Return [x, y] of the center of cell containing provided text 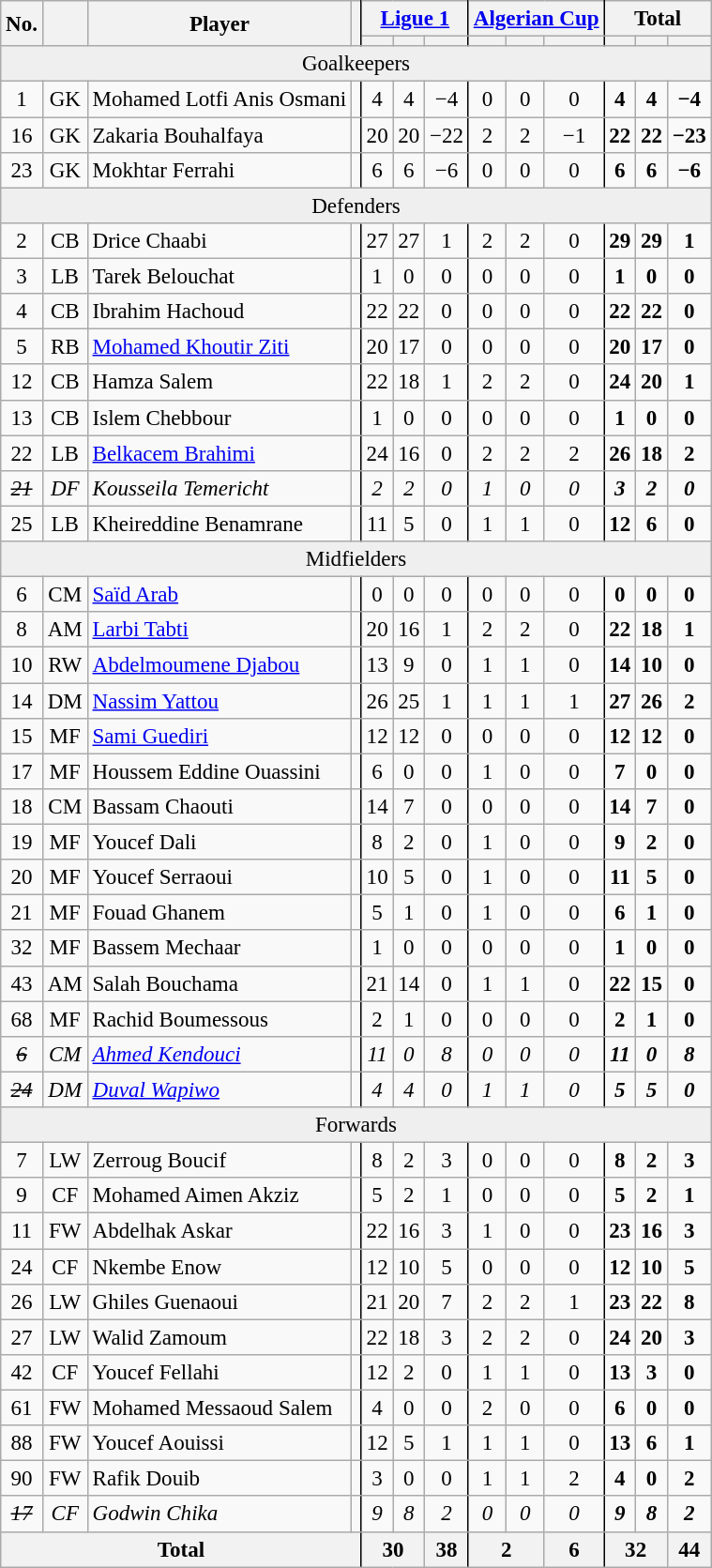
−1 [574, 135]
Defenders [356, 206]
Bassam Chaouti [220, 807]
Fouad Ghanem [220, 913]
Mohamed Aimen Akziz [220, 1195]
43 [23, 983]
Abdelhak Askar [220, 1231]
Saïd Arab [220, 595]
Duval Wapiwo [220, 1089]
Kousseila Temericht [220, 489]
Drice Chaabi [220, 241]
68 [23, 1019]
19 [23, 843]
Nkembe Enow [220, 1267]
Forwards [356, 1125]
Kheireddine Benamrane [220, 524]
Youcef Dali [220, 843]
Player [220, 23]
Youcef Aouissi [220, 1443]
Mohamed Khoutir Ziti [220, 347]
Mohamed Messaoud Salem [220, 1408]
38 [447, 1549]
−23 [689, 135]
Walid Zamoum [220, 1337]
44 [689, 1549]
Salah Bouchama [220, 983]
Godwin Chika [220, 1515]
Islem Chebbour [220, 418]
Hamza Salem [220, 383]
Sami Guediri [220, 737]
−22 [447, 135]
88 [23, 1443]
Goalkeepers [356, 64]
Belkacem Brahimi [220, 453]
Zakaria Bouhalfaya [220, 135]
Nassim Yattou [220, 701]
Ghiles Guenaoui [220, 1302]
RB [65, 347]
Mohamed Lotfi Anis Osmani [220, 99]
Zerroug Boucif [220, 1161]
61 [23, 1408]
Tarek Belouchat [220, 277]
Rachid Boumessous [220, 1019]
Abdelmoumene Djabou [220, 665]
Algerian Cup [536, 19]
Mokhtar Ferrahi [220, 171]
Midfielders [356, 559]
42 [23, 1373]
No. [23, 23]
90 [23, 1479]
RW [65, 665]
Ibrahim Hachoud [220, 312]
Ahmed Kendouci [220, 1055]
Youcef Serraoui [220, 877]
Ligue 1 [415, 19]
Youcef Fellahi [220, 1373]
30 [392, 1549]
DF [65, 489]
Larbi Tabti [220, 630]
Rafik Douib [220, 1479]
Bassem Mechaar [220, 949]
Houssem Eddine Ouassini [220, 771]
